Output the (x, y) coordinate of the center of the cell containing the given text.  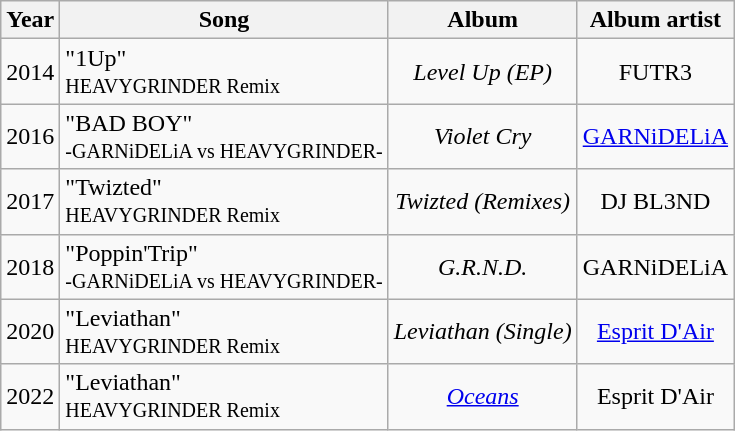
"BAD BOY"-GARNiDELiA vs HEAVYGRINDER- (224, 136)
Level Up (EP) (482, 72)
2022 (30, 396)
"1Up"HEAVYGRINDER Remix (224, 72)
2018 (30, 266)
Leviathan (Single) (482, 332)
G.R.N.D. (482, 266)
Violet Cry (482, 136)
"Twizted"HEAVYGRINDER Remix (224, 202)
Song (224, 20)
Twizted (Remixes) (482, 202)
Album (482, 20)
2016 (30, 136)
2020 (30, 332)
Year (30, 20)
2017 (30, 202)
Album artist (655, 20)
2014 (30, 72)
Oceans (482, 396)
"Poppin'Trip"-GARNiDELiA vs HEAVYGRINDER- (224, 266)
DJ BL3ND (655, 202)
FUTR3 (655, 72)
